Pinpoint the cell where the given text exists, returning its (X, Y) midpoint coordinate. 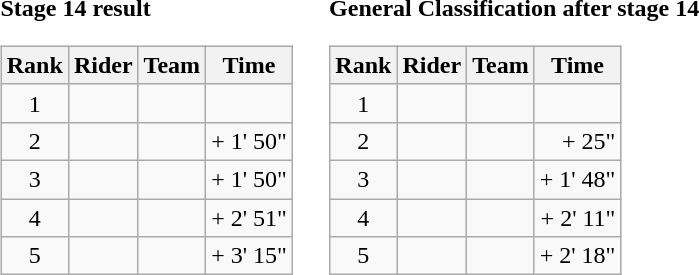
+ 2' 51" (250, 217)
+ 25" (578, 141)
+ 2' 18" (578, 256)
+ 3' 15" (250, 256)
+ 2' 11" (578, 217)
+ 1' 48" (578, 179)
